Extract the (X, Y) coordinate from the center of the cell holding the provided text.  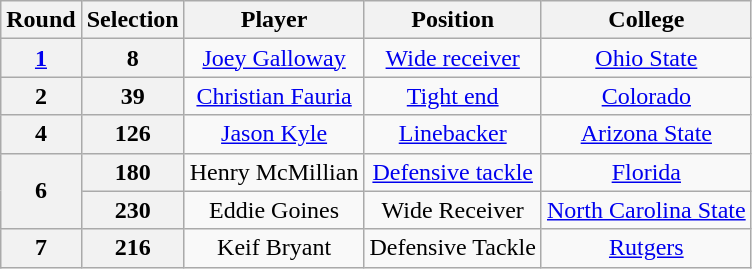
6 (41, 191)
Round (41, 20)
Joey Galloway (274, 58)
Rutgers (646, 248)
Linebacker (453, 134)
Christian Fauria (274, 96)
Tight end (453, 96)
230 (132, 210)
Arizona State (646, 134)
Defensive Tackle (453, 248)
2 (41, 96)
Henry McMillian (274, 172)
39 (132, 96)
Selection (132, 20)
Player (274, 20)
126 (132, 134)
Wide receiver (453, 58)
7 (41, 248)
Colorado (646, 96)
4 (41, 134)
Position (453, 20)
College (646, 20)
North Carolina State (646, 210)
1 (41, 58)
8 (132, 58)
Ohio State (646, 58)
216 (132, 248)
Keif Bryant (274, 248)
Wide Receiver (453, 210)
Eddie Goines (274, 210)
180 (132, 172)
Jason Kyle (274, 134)
Florida (646, 172)
Defensive tackle (453, 172)
